Output the [x, y] coordinate of the center of the cell containing the given text.  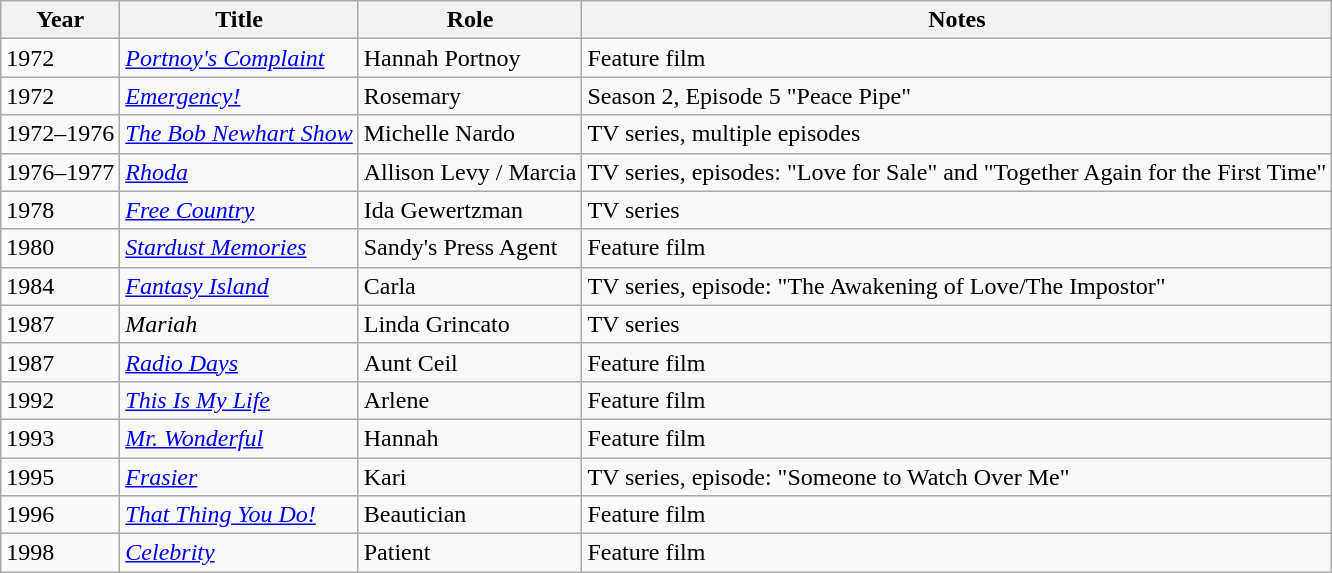
Kari [470, 477]
1992 [60, 400]
Allison Levy / Marcia [470, 172]
1996 [60, 515]
1972–1976 [60, 134]
Fantasy Island [239, 286]
Sandy's Press Agent [470, 248]
Mariah [239, 324]
That Thing You Do! [239, 515]
Free Country [239, 210]
Celebrity [239, 553]
1995 [60, 477]
Role [470, 20]
Ida Gewertzman [470, 210]
Title [239, 20]
The Bob Newhart Show [239, 134]
This Is My Life [239, 400]
Arlene [470, 400]
1993 [60, 438]
Notes [957, 20]
Michelle Nardo [470, 134]
Linda Grincato [470, 324]
1978 [60, 210]
1980 [60, 248]
Emergency! [239, 96]
Beautician [470, 515]
Hannah [470, 438]
Year [60, 20]
1984 [60, 286]
Stardust Memories [239, 248]
Hannah Portnoy [470, 58]
Rhoda [239, 172]
TV series, episodes: "Love for Sale" and "Together Again for the First Time" [957, 172]
TV series, multiple episodes [957, 134]
Mr. Wonderful [239, 438]
1998 [60, 553]
Radio Days [239, 362]
Season 2, Episode 5 "Peace Pipe" [957, 96]
Carla [470, 286]
1976–1977 [60, 172]
Patient [470, 553]
TV series, episode: "The Awakening of Love/The Impostor" [957, 286]
Frasier [239, 477]
Portnoy's Complaint [239, 58]
TV series, episode: "Someone to Watch Over Me" [957, 477]
Aunt Ceil [470, 362]
Rosemary [470, 96]
